Capture the cell that displays the provided text and extract its [x, y] central coordinate. 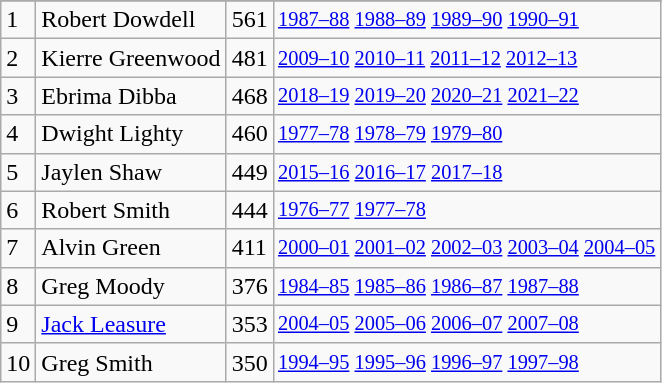
449 [250, 172]
1977–78 1978–79 1979–80 [466, 134]
1984–85 1985–86 1986–87 1987–88 [466, 286]
Alvin Green [131, 248]
10 [18, 362]
1994–95 1995–96 1996–97 1997–98 [466, 362]
Ebrima Dibba [131, 96]
7 [18, 248]
444 [250, 210]
2004–05 2005–06 2006–07 2007–08 [466, 324]
481 [250, 58]
3 [18, 96]
376 [250, 286]
2009–10 2010–11 2011–12 2012–13 [466, 58]
Jack Leasure [131, 324]
411 [250, 248]
460 [250, 134]
2000–01 2001–02 2002–03 2003–04 2004–05 [466, 248]
9 [18, 324]
8 [18, 286]
1 [18, 20]
Dwight Lighty [131, 134]
Robert Dowdell [131, 20]
2018–19 2019–20 2020–21 2021–22 [466, 96]
4 [18, 134]
561 [250, 20]
1987–88 1988–89 1989–90 1990–91 [466, 20]
Robert Smith [131, 210]
2015–16 2016–17 2017–18 [466, 172]
Kierre Greenwood [131, 58]
Greg Smith [131, 362]
1976–77 1977–78 [466, 210]
350 [250, 362]
Jaylen Shaw [131, 172]
468 [250, 96]
353 [250, 324]
5 [18, 172]
6 [18, 210]
Greg Moody [131, 286]
2 [18, 58]
